Return the [X, Y] coordinate for the center point of the cell that contains the specified text.  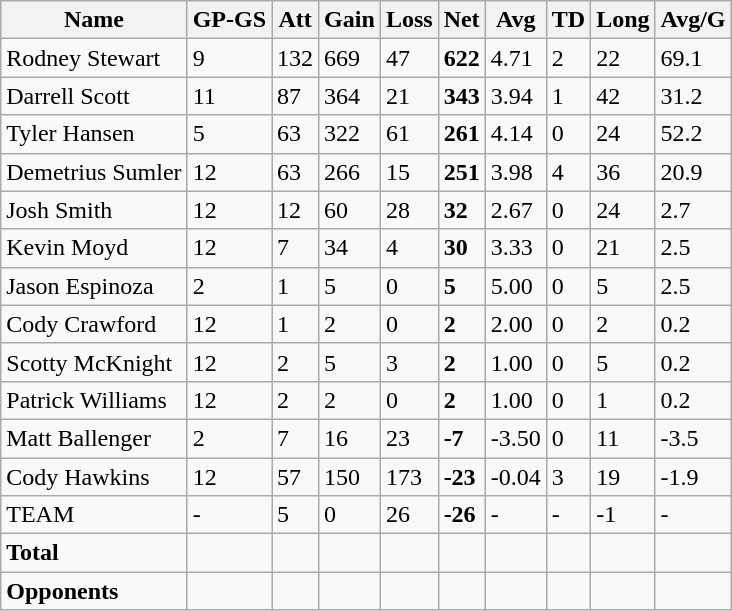
69.1 [693, 58]
364 [350, 96]
TD [568, 20]
57 [296, 477]
-0.04 [516, 477]
2.7 [693, 210]
87 [296, 96]
-7 [462, 438]
Darrell Scott [94, 96]
-1.9 [693, 477]
23 [409, 438]
28 [409, 210]
Patrick Williams [94, 400]
Avg/G [693, 20]
132 [296, 58]
3.33 [516, 248]
Demetrius Sumler [94, 172]
3.98 [516, 172]
150 [350, 477]
Total [94, 553]
42 [623, 96]
Scotty McKnight [94, 362]
-3.5 [693, 438]
266 [350, 172]
32 [462, 210]
Cody Hawkins [94, 477]
Net [462, 20]
15 [409, 172]
Matt Ballenger [94, 438]
622 [462, 58]
36 [623, 172]
Loss [409, 20]
34 [350, 248]
Tyler Hansen [94, 134]
Name [94, 20]
Kevin Moyd [94, 248]
251 [462, 172]
Jason Espinoza [94, 286]
-23 [462, 477]
-3.50 [516, 438]
343 [462, 96]
2.67 [516, 210]
47 [409, 58]
TEAM [94, 515]
Att [296, 20]
669 [350, 58]
Rodney Stewart [94, 58]
173 [409, 477]
Long [623, 20]
4.14 [516, 134]
4.71 [516, 58]
-26 [462, 515]
16 [350, 438]
-1 [623, 515]
61 [409, 134]
Avg [516, 20]
261 [462, 134]
5.00 [516, 286]
22 [623, 58]
60 [350, 210]
19 [623, 477]
26 [409, 515]
20.9 [693, 172]
Cody Crawford [94, 324]
Josh Smith [94, 210]
322 [350, 134]
30 [462, 248]
Opponents [94, 591]
GP-GS [229, 20]
31.2 [693, 96]
9 [229, 58]
52.2 [693, 134]
Gain [350, 20]
3.94 [516, 96]
2.00 [516, 324]
